Return the (x, y) coordinate for the center point of the cell that contains the specified text.  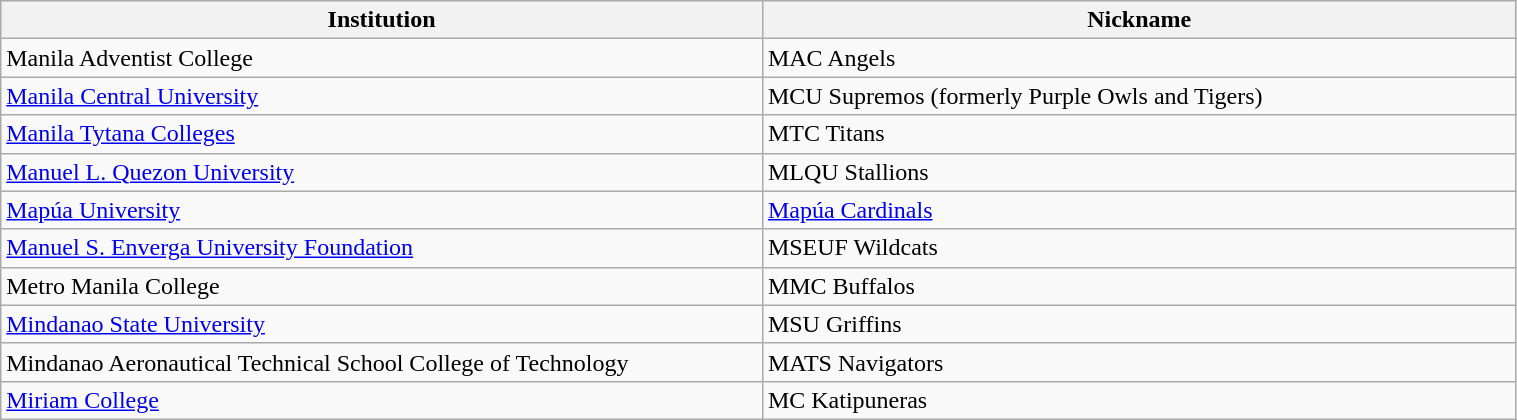
MSU Griffins (1139, 324)
MATS Navigators (1139, 362)
Mapúa Cardinals (1139, 210)
Manila Tytana Colleges (382, 134)
Institution (382, 20)
Metro Manila College (382, 286)
MAC Angels (1139, 58)
MCU Supremos (formerly Purple Owls and Tigers) (1139, 96)
Miriam College (382, 400)
MSEUF Wildcats (1139, 248)
MLQU Stallions (1139, 172)
Manuel S. Enverga University Foundation (382, 248)
Manila Adventist College (382, 58)
MC Katipuneras (1139, 400)
MTC Titans (1139, 134)
Mindanao Aeronautical Technical School College of Technology (382, 362)
Manuel L. Quezon University (382, 172)
Nickname (1139, 20)
Mindanao State University (382, 324)
MMC Buffalos (1139, 286)
Mapúa University (382, 210)
Manila Central University (382, 96)
